Detect which cell encompasses the target text, then output its (x, y) center coordinate. 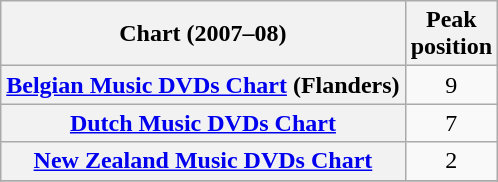
9 (451, 85)
7 (451, 123)
Chart (2007–08) (203, 34)
Dutch Music DVDs Chart (203, 123)
Belgian Music DVDs Chart (Flanders) (203, 85)
Peakposition (451, 34)
2 (451, 161)
New Zealand Music DVDs Chart (203, 161)
